For the text-containing cell, return its midpoint in (X, Y) coordinate format. 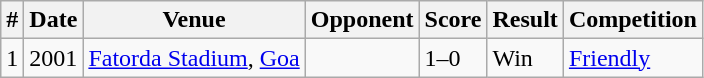
Competition (632, 20)
Score (453, 20)
# (12, 20)
2001 (54, 58)
1–0 (453, 58)
1 (12, 58)
Result (525, 20)
Win (525, 58)
Date (54, 20)
Venue (194, 20)
Fatorda Stadium, Goa (194, 58)
Opponent (362, 20)
Friendly (632, 58)
